Identify which cell holds the provided text, then report its (X, Y) central coordinate. 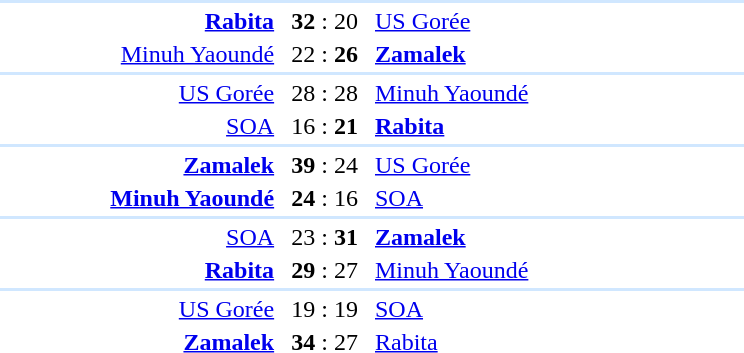
16 : 21 (325, 126)
19 : 19 (325, 309)
22 : 26 (325, 54)
24 : 16 (325, 198)
39 : 24 (325, 165)
29 : 27 (325, 270)
32 : 20 (325, 21)
23 : 31 (325, 237)
28 : 28 (325, 93)
